Provide the (X, Y) coordinate of the cell's center where the given text is located.  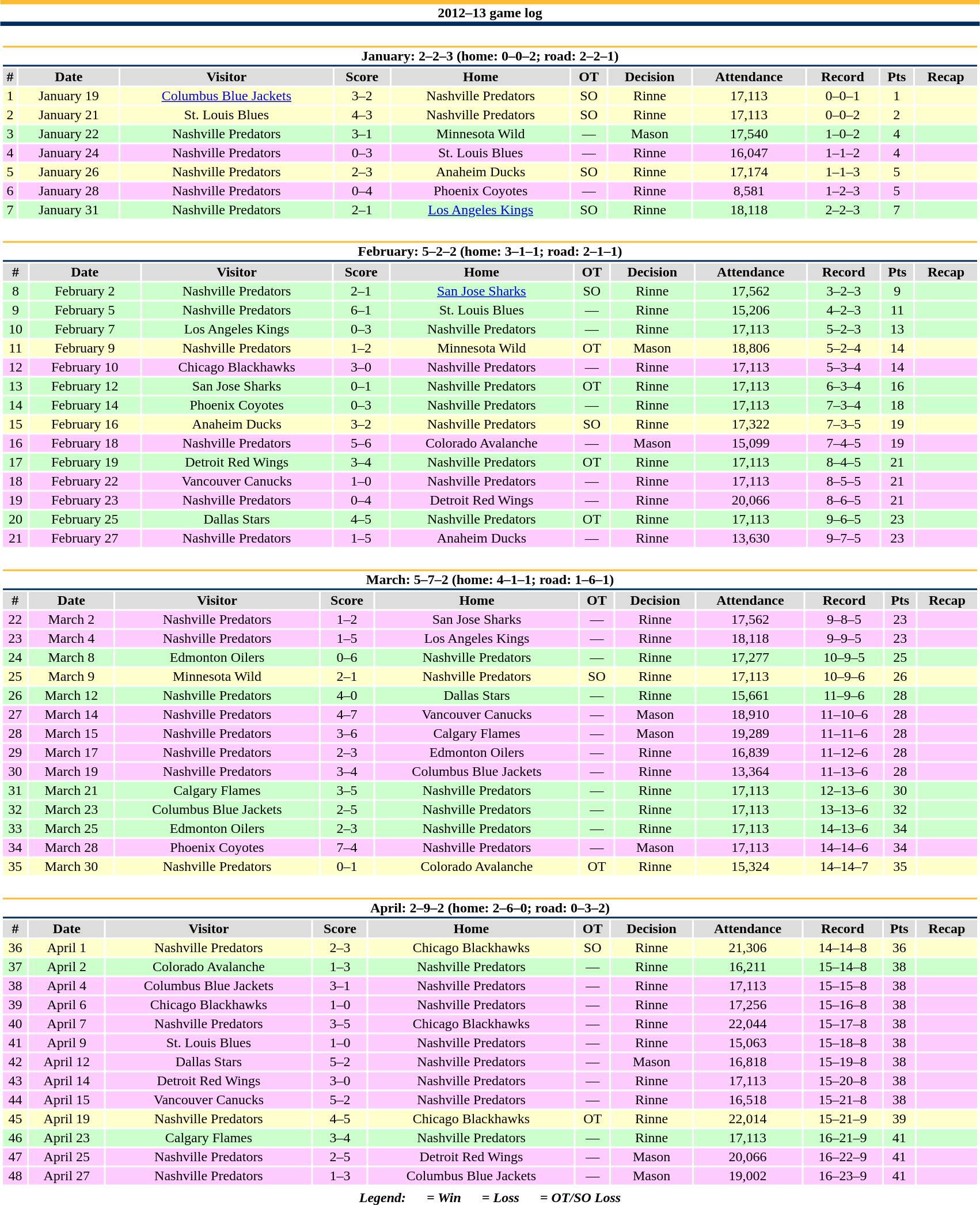
April: 2–9–2 (home: 2–6–0; road: 0–3–2) (489, 908)
19,002 (748, 1176)
March 30 (71, 867)
March 21 (71, 791)
4–0 (347, 695)
6–3–4 (844, 386)
15–21–9 (843, 1119)
15,063 (748, 1043)
15–16–8 (843, 1005)
February 14 (85, 405)
1–1–2 (843, 153)
8–4–5 (844, 463)
37 (15, 967)
February 5 (85, 310)
12–13–6 (844, 791)
3–6 (347, 733)
2–2–3 (843, 210)
11–12–6 (844, 753)
7–3–5 (844, 425)
February 18 (85, 443)
13–13–6 (844, 809)
March 15 (71, 733)
0–0–1 (843, 96)
43 (15, 1081)
February 7 (85, 329)
1–2–3 (843, 191)
March 12 (71, 695)
15,206 (751, 310)
2012–13 game log (490, 13)
9–8–5 (844, 619)
8–5–5 (844, 481)
February 2 (85, 291)
April 15 (67, 1100)
16,518 (748, 1100)
15–19–8 (843, 1062)
42 (15, 1062)
11–9–6 (844, 695)
27 (15, 715)
46 (15, 1138)
11–13–6 (844, 771)
15–20–8 (843, 1081)
January 21 (69, 115)
33 (15, 829)
15–14–8 (843, 967)
January 31 (69, 210)
April 4 (67, 986)
15–17–8 (843, 1024)
February 27 (85, 539)
March 23 (71, 809)
10–9–5 (844, 657)
17,540 (749, 134)
18,806 (751, 348)
17,322 (751, 425)
8,581 (749, 191)
17,174 (749, 172)
9–7–5 (844, 539)
22,044 (748, 1024)
January: 2–2–3 (home: 0–0–2; road: 2–2–1) (489, 56)
31 (15, 791)
13,630 (751, 539)
April 23 (67, 1138)
February 23 (85, 501)
6 (10, 191)
March 8 (71, 657)
16,211 (748, 967)
March 14 (71, 715)
15–15–8 (843, 986)
8 (15, 291)
6–1 (361, 310)
4–7 (347, 715)
0–0–2 (843, 115)
19,289 (750, 733)
45 (15, 1119)
9–6–5 (844, 519)
29 (15, 753)
February 22 (85, 481)
January 28 (69, 191)
March 19 (71, 771)
20 (15, 519)
February 10 (85, 367)
15 (15, 425)
11–10–6 (844, 715)
15,661 (750, 695)
40 (15, 1024)
15,324 (750, 867)
0–6 (347, 657)
January 19 (69, 96)
10 (15, 329)
February 25 (85, 519)
April 9 (67, 1043)
April 6 (67, 1005)
18,910 (750, 715)
January 24 (69, 153)
7–4 (347, 847)
March 2 (71, 619)
5–2–4 (844, 348)
3 (10, 134)
15–21–8 (843, 1100)
4–3 (362, 115)
March 4 (71, 639)
January 22 (69, 134)
1–1–3 (843, 172)
March 9 (71, 677)
April 14 (67, 1081)
7–4–5 (844, 443)
February 12 (85, 386)
14–14–7 (844, 867)
April 25 (67, 1157)
April 19 (67, 1119)
13,364 (750, 771)
January 26 (69, 172)
April 2 (67, 967)
7–3–4 (844, 405)
11–11–6 (844, 733)
February 19 (85, 463)
12 (15, 367)
14–14–6 (844, 847)
16,839 (750, 753)
February: 5–2–2 (home: 3–1–1; road: 2–1–1) (489, 251)
March 17 (71, 753)
10–9–6 (844, 677)
4–2–3 (844, 310)
1–0–2 (843, 134)
April 7 (67, 1024)
February 16 (85, 425)
March 28 (71, 847)
15–18–8 (843, 1043)
16–21–9 (843, 1138)
22,014 (748, 1119)
15,099 (751, 443)
14–14–8 (843, 948)
48 (15, 1176)
47 (15, 1157)
14–13–6 (844, 829)
9–9–5 (844, 639)
17 (15, 463)
16–22–9 (843, 1157)
16,047 (749, 153)
March: 5–7–2 (home: 4–1–1; road: 1–6–1) (489, 579)
22 (15, 619)
17,256 (748, 1005)
5–2–3 (844, 329)
17,277 (750, 657)
24 (15, 657)
21,306 (748, 948)
March 25 (71, 829)
February 9 (85, 348)
3–2–3 (844, 291)
16–23–9 (843, 1176)
44 (15, 1100)
8–6–5 (844, 501)
16,818 (748, 1062)
April 27 (67, 1176)
5–6 (361, 443)
5–3–4 (844, 367)
April 12 (67, 1062)
April 1 (67, 948)
